For the text-containing cell, return its midpoint in (X, Y) coordinate format. 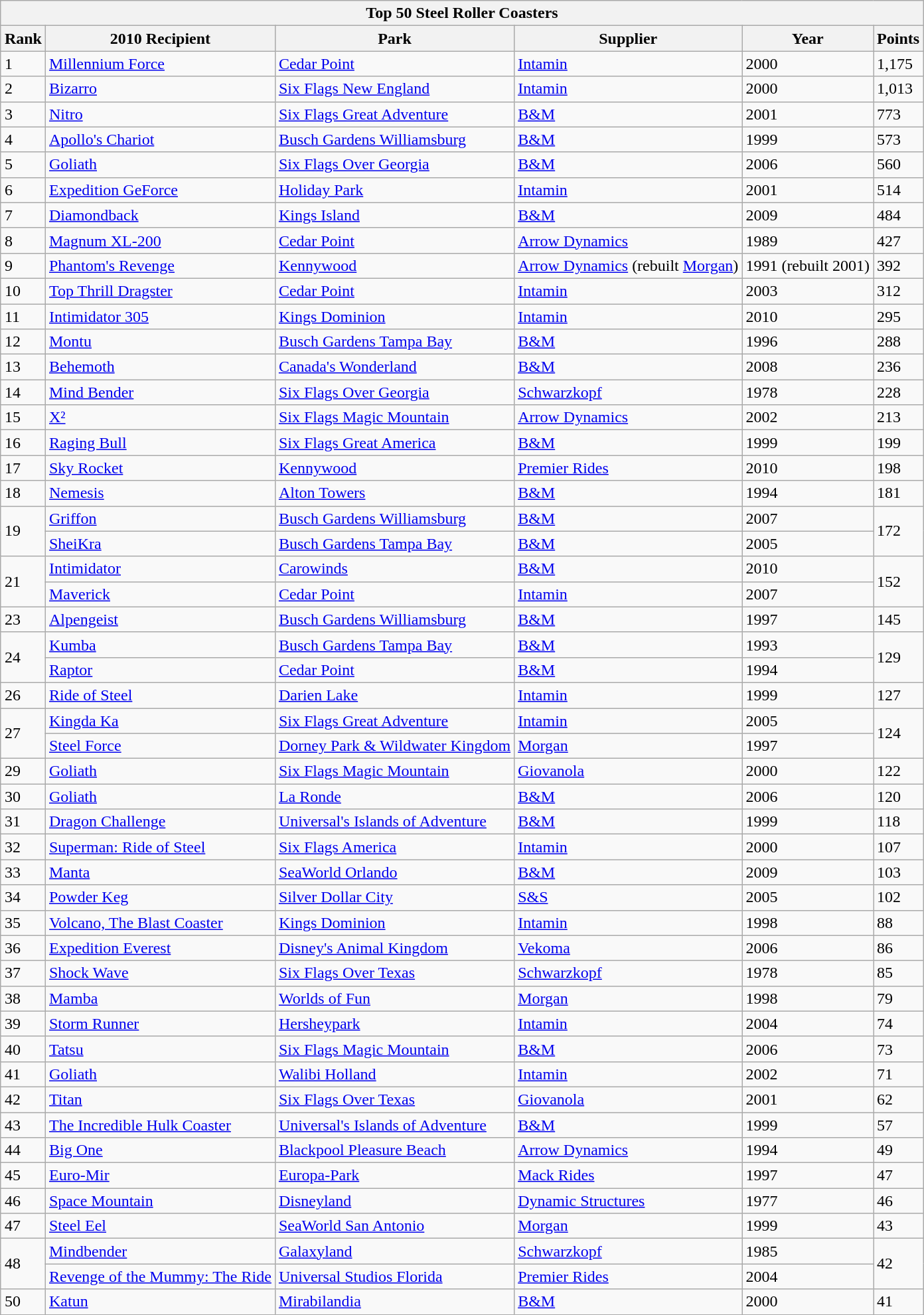
Universal Studios Florida (394, 1276)
Montu (160, 342)
Expedition GeForce (160, 190)
181 (899, 493)
4 (23, 139)
Apollo's Chariot (160, 139)
5 (23, 165)
Maverick (160, 594)
7 (23, 215)
12 (23, 342)
Top 50 Steel Roller Coasters (462, 13)
Volcano, The Blast Coaster (160, 923)
Walibi Holland (394, 1074)
40 (23, 1049)
Six Flags America (394, 847)
288 (899, 342)
127 (899, 695)
1977 (808, 1201)
18 (23, 493)
Worlds of Fun (394, 998)
Millennium Force (160, 64)
48 (23, 1264)
16 (23, 443)
14 (23, 392)
Alton Towers (394, 493)
Diamondback (160, 215)
27 (23, 733)
Park (394, 39)
Silver Dollar City (394, 897)
Sky Rocket (160, 468)
Shock Wave (160, 973)
Raging Bull (160, 443)
Holiday Park (394, 190)
Expedition Everest (160, 948)
199 (899, 443)
Revenge of the Mummy: The Ride (160, 1276)
31 (23, 822)
1985 (808, 1251)
Manta (160, 872)
SeaWorld San Antonio (394, 1226)
Intimidator 305 (160, 317)
1991 (rebuilt 2001) (808, 266)
Steel Eel (160, 1226)
773 (899, 114)
21 (23, 581)
9 (23, 266)
2010 Recipient (160, 39)
Mack Rides (628, 1176)
Big One (160, 1150)
145 (899, 619)
36 (23, 948)
Disney's Animal Kingdom (394, 948)
6 (23, 190)
Kingda Ka (160, 720)
88 (899, 923)
236 (899, 367)
34 (23, 897)
Disneyland (394, 1201)
103 (899, 872)
13 (23, 367)
Arrow Dynamics (rebuilt Morgan) (628, 266)
8 (23, 240)
Six Flags New England (394, 89)
The Incredible Hulk Coaster (160, 1125)
Europa-Park (394, 1176)
Top Thrill Dragster (160, 291)
2 (23, 89)
Euro-Mir (160, 1176)
57 (899, 1125)
2008 (808, 367)
1,013 (899, 89)
2003 (808, 291)
35 (23, 923)
Storm Runner (160, 1024)
124 (899, 733)
484 (899, 215)
Vekoma (628, 948)
Galaxyland (394, 1251)
74 (899, 1024)
85 (899, 973)
26 (23, 695)
1,175 (899, 64)
122 (899, 771)
44 (23, 1150)
71 (899, 1074)
86 (899, 948)
Magnum XL-200 (160, 240)
107 (899, 847)
Tatsu (160, 1049)
Titan (160, 1099)
198 (899, 468)
Space Mountain (160, 1201)
Intimidator (160, 569)
17 (23, 468)
39 (23, 1024)
Points (899, 39)
50 (23, 1302)
Mindbender (160, 1251)
Behemoth (160, 367)
Blackpool Pleasure Beach (394, 1150)
Mirabilandia (394, 1302)
1996 (808, 342)
SheiKra (160, 544)
1989 (808, 240)
73 (899, 1049)
213 (899, 418)
228 (899, 392)
15 (23, 418)
19 (23, 531)
79 (899, 998)
Powder Keg (160, 897)
427 (899, 240)
32 (23, 847)
38 (23, 998)
Griffon (160, 518)
Kings Island (394, 215)
10 (23, 291)
102 (899, 897)
Kumba (160, 645)
62 (899, 1099)
392 (899, 266)
Ride of Steel (160, 695)
La Ronde (394, 797)
X² (160, 418)
Darien Lake (394, 695)
SeaWorld Orlando (394, 872)
120 (899, 797)
30 (23, 797)
Steel Force (160, 746)
49 (899, 1150)
Rank (23, 39)
Mamba (160, 998)
24 (23, 657)
37 (23, 973)
Nitro (160, 114)
Canada's Wonderland (394, 367)
295 (899, 317)
Alpengeist (160, 619)
Superman: Ride of Steel (160, 847)
3 (23, 114)
33 (23, 872)
45 (23, 1176)
Mind Bender (160, 392)
11 (23, 317)
118 (899, 822)
172 (899, 531)
Hersheypark (394, 1024)
Six Flags Great America (394, 443)
129 (899, 657)
Raptor (160, 670)
Phantom's Revenge (160, 266)
29 (23, 771)
514 (899, 190)
1993 (808, 645)
312 (899, 291)
152 (899, 581)
Dorney Park & Wildwater Kingdom (394, 746)
S&S (628, 897)
573 (899, 139)
Dynamic Structures (628, 1201)
Nemesis (160, 493)
Dragon Challenge (160, 822)
23 (23, 619)
Supplier (628, 39)
Carowinds (394, 569)
Bizarro (160, 89)
Year (808, 39)
560 (899, 165)
Katun (160, 1302)
1 (23, 64)
